Search for the cell housing the specified text and yield its (X, Y) center coordinate. 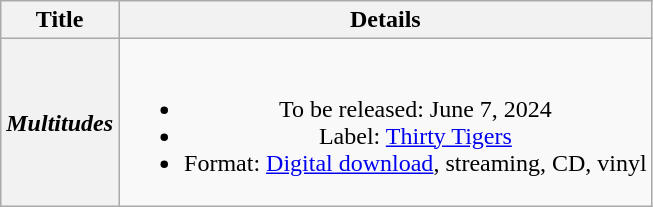
To be released: June 7, 2024Label: Thirty TigersFormat: Digital download, streaming, CD, vinyl (386, 122)
Details (386, 20)
Title (60, 20)
Multitudes (60, 122)
